Determine the [x, y] coordinate at the center of the cell enclosing the given text.  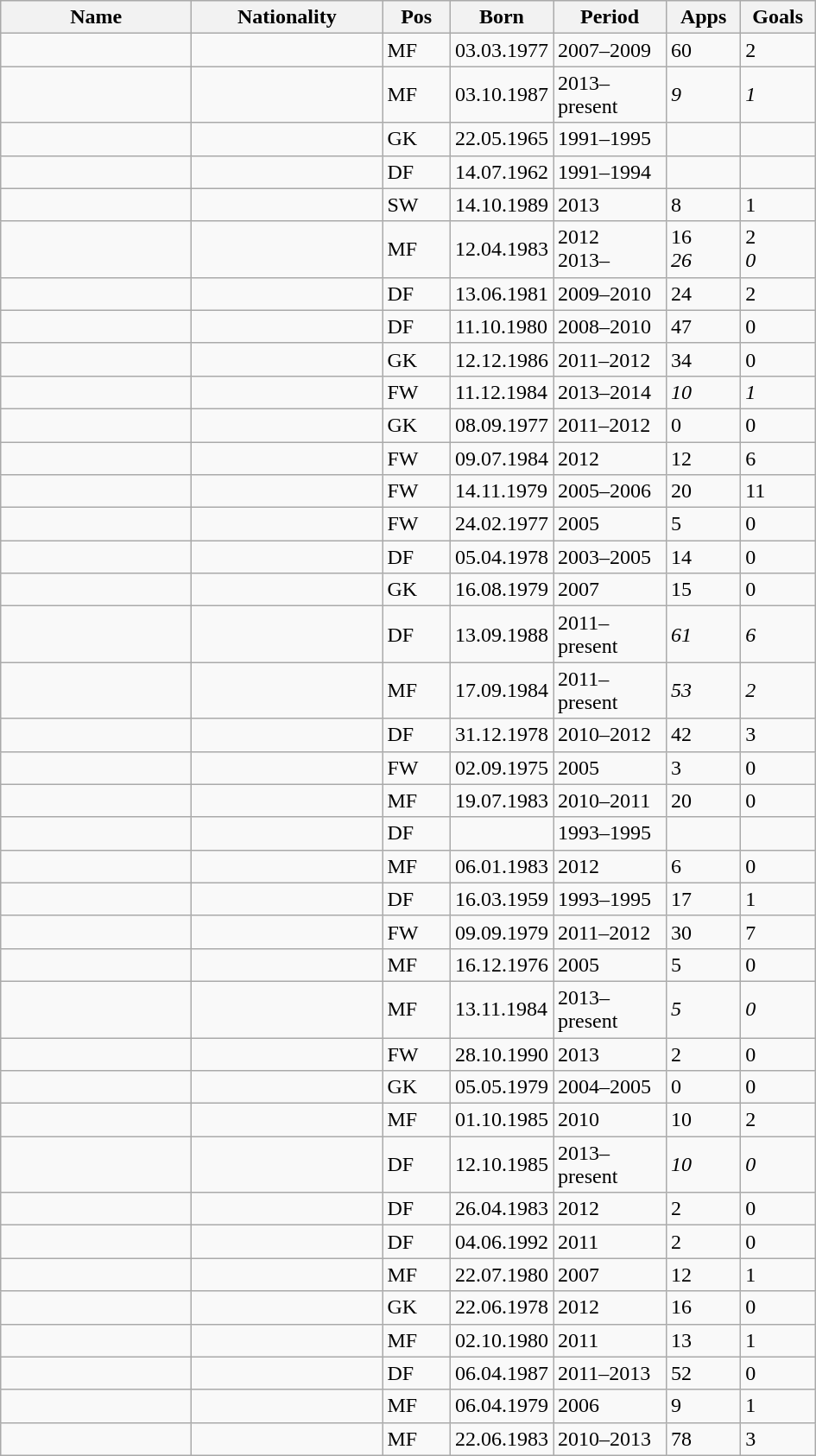
09.07.1984 [501, 459]
2011–2013 [610, 1373]
31.12.1978 [501, 735]
78 [704, 1439]
1991–1995 [610, 139]
11.10.1980 [501, 326]
14.11.1979 [501, 491]
47 [704, 326]
13.11.1984 [501, 1009]
2004–2005 [610, 1087]
1991–1994 [610, 172]
03.03.1977 [501, 50]
08.09.1977 [501, 425]
2009–2010 [610, 294]
06.01.1983 [501, 866]
03.10.1987 [501, 95]
24 [704, 294]
2013–2014 [610, 392]
20122013– [610, 249]
17.09.1984 [501, 691]
16 [704, 1307]
11 [778, 491]
2010–2011 [610, 801]
34 [704, 359]
Period [610, 17]
2008–2010 [610, 326]
2006 [610, 1406]
15 [704, 590]
05.05.1979 [501, 1087]
02.09.1975 [501, 768]
24.02.1977 [501, 524]
14.07.1962 [501, 172]
16.03.1959 [501, 899]
53 [704, 691]
16.12.1976 [501, 965]
Nationality [287, 17]
22.06.1978 [501, 1307]
SW [416, 205]
8 [704, 205]
Born [501, 17]
17 [704, 899]
7 [778, 932]
02.10.1980 [501, 1340]
13 [704, 1340]
06.04.1987 [501, 1373]
1626 [704, 249]
2007–2009 [610, 50]
12.12.1986 [501, 359]
2010–2013 [610, 1439]
60 [704, 50]
01.10.1985 [501, 1120]
22.05.1965 [501, 139]
28.10.1990 [501, 1054]
19.07.1983 [501, 801]
05.04.1978 [501, 557]
04.06.1992 [501, 1242]
2003–2005 [610, 557]
52 [704, 1373]
22.06.1983 [501, 1439]
12.04.1983 [501, 249]
Goals [778, 17]
12.10.1985 [501, 1164]
2010–2012 [610, 735]
11.12.1984 [501, 392]
06.04.1979 [501, 1406]
16.08.1979 [501, 590]
09.09.1979 [501, 932]
Name [97, 17]
30 [704, 932]
61 [704, 634]
14 [704, 557]
13.09.1988 [501, 634]
Apps [704, 17]
2005–2006 [610, 491]
42 [704, 735]
Pos [416, 17]
13.06.1981 [501, 294]
14.10.1989 [501, 205]
22.07.1980 [501, 1275]
26.04.1983 [501, 1209]
2010 [610, 1120]
